Extract the (X, Y) coordinate from the center of the cell holding the provided text.  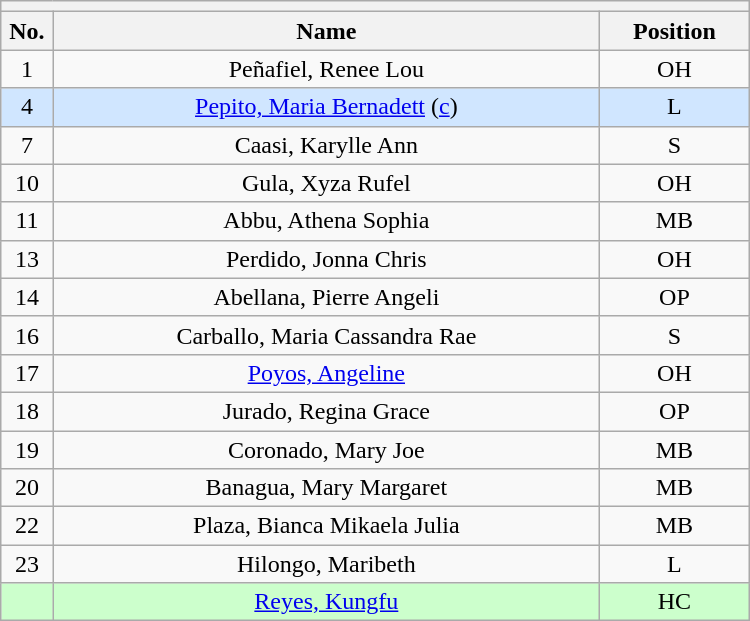
17 (27, 373)
Pepito, Maria Bernadett (c) (326, 107)
Reyes, Kungfu (326, 602)
No. (27, 31)
14 (27, 297)
20 (27, 488)
23 (27, 564)
Plaza, Bianca Mikaela Julia (326, 526)
19 (27, 449)
Coronado, Mary Joe (326, 449)
Jurado, Regina Grace (326, 411)
18 (27, 411)
10 (27, 183)
Gula, Xyza Rufel (326, 183)
11 (27, 221)
Caasi, Karylle Ann (326, 145)
22 (27, 526)
Banagua, Mary Margaret (326, 488)
Position (675, 31)
1 (27, 69)
Abellana, Pierre Angeli (326, 297)
Perdido, Jonna Chris (326, 259)
Peñafiel, Renee Lou (326, 69)
16 (27, 335)
13 (27, 259)
Name (326, 31)
Carballo, Maria Cassandra Rae (326, 335)
Abbu, Athena Sophia (326, 221)
HC (675, 602)
7 (27, 145)
Hilongo, Maribeth (326, 564)
Poyos, Angeline (326, 373)
4 (27, 107)
